Return (X, Y) of the center of cell containing provided text 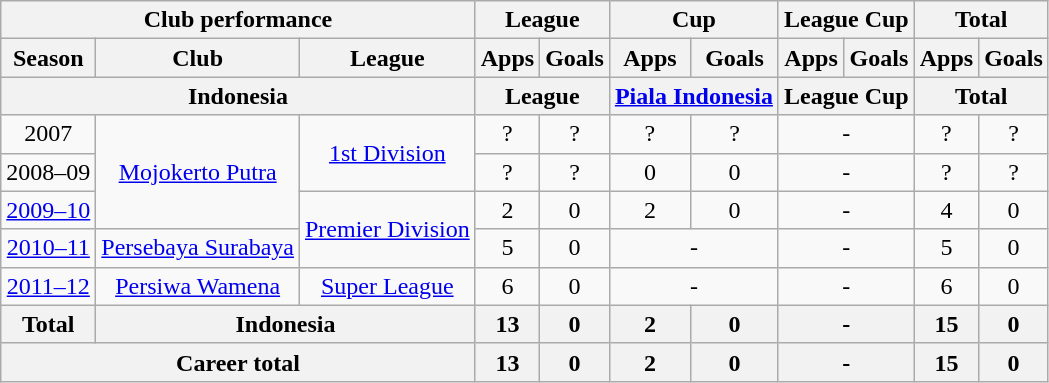
Mojokerto Putra (198, 172)
Season (48, 58)
Piala Indonesia (694, 96)
Persiwa Wamena (198, 286)
2011–12 (48, 286)
2008–09 (48, 172)
2010–11 (48, 248)
Club performance (238, 20)
4 (946, 210)
Career total (238, 362)
2009–10 (48, 210)
Super League (387, 286)
Premier Division (387, 229)
Persebaya Surabaya (198, 248)
2007 (48, 134)
Club (198, 58)
1st Division (387, 153)
Cup (694, 20)
